Pinpoint the cell where the given text exists, returning its (X, Y) midpoint coordinate. 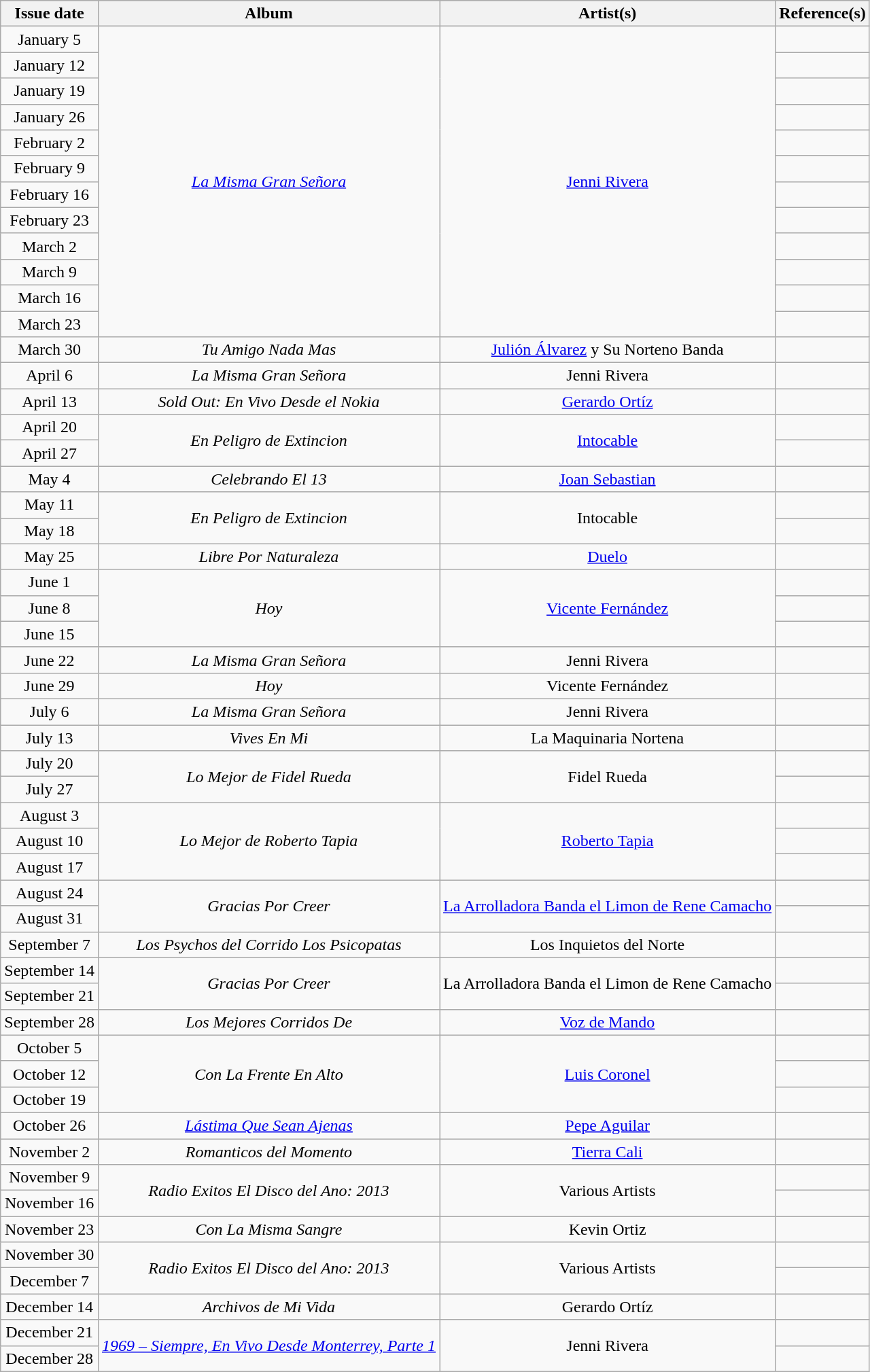
March 16 (50, 298)
Issue date (50, 14)
October 12 (50, 1074)
November 30 (50, 1255)
Voz de Mando (607, 1022)
September 7 (50, 945)
September 14 (50, 970)
December 7 (50, 1281)
Vives En Mi (268, 737)
May 11 (50, 505)
March 9 (50, 272)
Artist(s) (607, 14)
October 19 (50, 1100)
February 9 (50, 169)
November 23 (50, 1229)
Celebrando El 13 (268, 479)
January 5 (50, 39)
September 28 (50, 1022)
June 15 (50, 634)
Duelo (607, 557)
August 31 (50, 919)
Lástima Que Sean Ajenas (268, 1125)
January 12 (50, 65)
Reference(s) (822, 14)
April 27 (50, 453)
Lo Mejor de Roberto Tapia (268, 841)
Los Mejores Corridos De (268, 1022)
Con La Frente En Alto (268, 1074)
October 5 (50, 1048)
December 21 (50, 1333)
Luis Coronel (607, 1074)
September 21 (50, 996)
Kevin Ortiz (607, 1229)
August 3 (50, 815)
April 20 (50, 427)
August 10 (50, 841)
Roberto Tapia (607, 841)
December 14 (50, 1307)
March 30 (50, 350)
July 20 (50, 764)
October 26 (50, 1125)
July 13 (50, 737)
Con La Misma Sangre (268, 1229)
May 25 (50, 557)
Romanticos del Momento (268, 1152)
June 29 (50, 686)
August 24 (50, 893)
June 1 (50, 582)
Fidel Rueda (607, 777)
March 2 (50, 246)
Tierra Cali (607, 1152)
Los Inquietos del Norte (607, 945)
December 28 (50, 1358)
November 16 (50, 1203)
Album (268, 14)
February 23 (50, 220)
July 27 (50, 790)
Pepe Aguilar (607, 1125)
Archivos de Mi Vida (268, 1307)
February 2 (50, 143)
January 19 (50, 91)
July 6 (50, 711)
Joan Sebastian (607, 479)
June 22 (50, 660)
Libre Por Naturaleza (268, 557)
Tu Amigo Nada Mas (268, 350)
Sold Out: En Vivo Desde el Nokia (268, 402)
La Maquinaria Nortena (607, 737)
March 23 (50, 324)
Lo Mejor de Fidel Rueda (268, 777)
April 13 (50, 402)
November 9 (50, 1178)
1969 – Siempre, En Vivo Desde Monterrey, Parte 1 (268, 1345)
May 4 (50, 479)
June 8 (50, 608)
April 6 (50, 376)
Los Psychos del Corrido Los Psicopatas (268, 945)
January 26 (50, 117)
Julión Álvarez y Su Norteno Banda (607, 350)
May 18 (50, 531)
February 16 (50, 194)
August 17 (50, 867)
November 2 (50, 1152)
